Search for the cell housing the specified text and yield its [x, y] center coordinate. 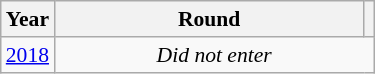
Year [28, 19]
Did not enter [214, 55]
2018 [28, 55]
Round [209, 19]
